Output the (X, Y) coordinate of the center of the cell containing the given text.  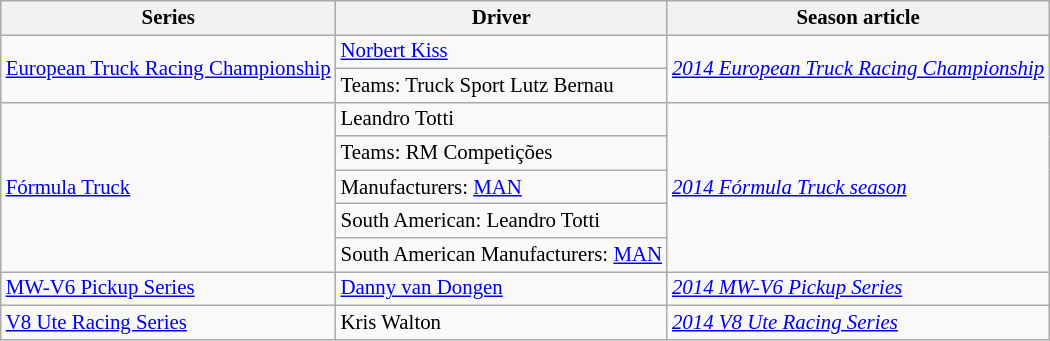
Teams: RM Competições (502, 153)
Leandro Totti (502, 119)
South American Manufacturers: MAN (502, 255)
Teams: Truck Sport Lutz Bernau (502, 85)
Kris Walton (502, 322)
Driver (502, 18)
V8 Ute Racing Series (168, 322)
South American: Leandro Totti (502, 221)
European Truck Racing Championship (168, 68)
2014 European Truck Racing Championship (858, 68)
Series (168, 18)
Fórmula Truck (168, 186)
Manufacturers: MAN (502, 187)
2014 Fórmula Truck season (858, 186)
MW-V6 Pickup Series (168, 288)
Danny van Dongen (502, 288)
Norbert Kiss (502, 51)
2014 MW-V6 Pickup Series (858, 288)
Season article (858, 18)
2014 V8 Ute Racing Series (858, 322)
